Detect which cell encompasses the target text, then output its [X, Y] center coordinate. 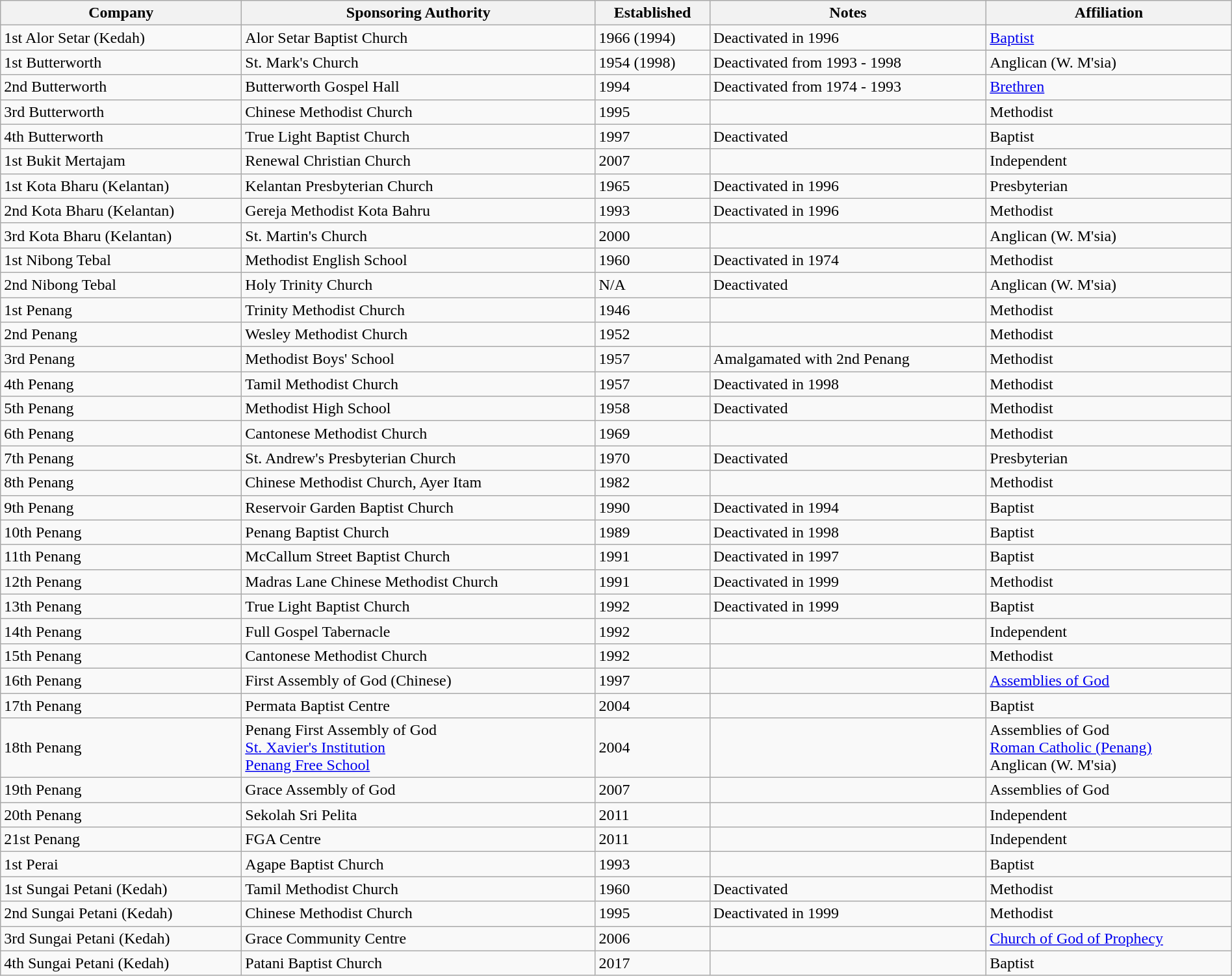
5th Penang [121, 409]
3rd Butterworth [121, 112]
1989 [652, 532]
19th Penang [121, 790]
St. Mark's Church [418, 62]
Reservoir Garden Baptist Church [418, 507]
First Assembly of God (Chinese) [418, 680]
10th Penang [121, 532]
Gereja Methodist Kota Bahru [418, 211]
2006 [652, 938]
Methodist Boys' School [418, 359]
8th Penang [121, 483]
12th Penang [121, 582]
2nd Kota Bharu (Kelantan) [121, 211]
2nd Butterworth [121, 87]
3rd Sungai Petani (Kedah) [121, 938]
Established [652, 13]
Assemblies of GodRoman Catholic (Penang)Anglican (W. M'sia) [1109, 748]
1st Sungai Petani (Kedah) [121, 889]
20th Penang [121, 815]
1st Butterworth [121, 62]
Sponsoring Authority [418, 13]
Deactivated from 1974 - 1993 [847, 87]
Madras Lane Chinese Methodist Church [418, 582]
7th Penang [121, 458]
16th Penang [121, 680]
St. Andrew's Presbyterian Church [418, 458]
Alor Setar Baptist Church [418, 38]
Methodist High School [418, 409]
FGA Centre [418, 840]
Brethren [1109, 87]
3rd Kota Bharu (Kelantan) [121, 235]
3rd Penang [121, 359]
2017 [652, 963]
9th Penang [121, 507]
Amalgamated with 2nd Penang [847, 359]
2000 [652, 235]
6th Penang [121, 433]
Penang Baptist Church [418, 532]
Deactivated from 1993 - 1998 [847, 62]
Penang First Assembly of GodSt. Xavier's InstitutionPenang Free School [418, 748]
Holy Trinity Church [418, 285]
Grace Community Centre [418, 938]
4th Penang [121, 384]
14th Penang [121, 631]
Affiliation [1109, 13]
21st Penang [121, 840]
Agape Baptist Church [418, 864]
Chinese Methodist Church, Ayer Itam [418, 483]
N/A [652, 285]
1st Perai [121, 864]
Company [121, 13]
17th Penang [121, 705]
1990 [652, 507]
Permata Baptist Centre [418, 705]
Trinity Methodist Church [418, 310]
Church of God of Prophecy [1109, 938]
1st Penang [121, 310]
Wesley Methodist Church [418, 335]
1946 [652, 310]
Kelantan Presbyterian Church [418, 186]
Renewal Christian Church [418, 161]
2nd Nibong Tebal [121, 285]
St. Martin's Church [418, 235]
2nd Penang [121, 335]
4th Butterworth [121, 136]
1st Bukit Mertajam [121, 161]
McCallum Street Baptist Church [418, 557]
18th Penang [121, 748]
1958 [652, 409]
1st Alor Setar (Kedah) [121, 38]
Sekolah Sri Pelita [418, 815]
1952 [652, 335]
1969 [652, 433]
1966 (1994) [652, 38]
1954 (1998) [652, 62]
1965 [652, 186]
Patani Baptist Church [418, 963]
Deactivated in 1994 [847, 507]
Butterworth Gospel Hall [418, 87]
1st Nibong Tebal [121, 260]
Full Gospel Tabernacle [418, 631]
Notes [847, 13]
1970 [652, 458]
15th Penang [121, 656]
Methodist English School [418, 260]
1994 [652, 87]
Deactivated in 1997 [847, 557]
Deactivated in 1974 [847, 260]
1982 [652, 483]
1st Kota Bharu (Kelantan) [121, 186]
2nd Sungai Petani (Kedah) [121, 914]
Grace Assembly of God [418, 790]
4th Sungai Petani (Kedah) [121, 963]
13th Penang [121, 606]
11th Penang [121, 557]
